Scan for the cell matching the given text and deliver its [X, Y] coordinate at center. 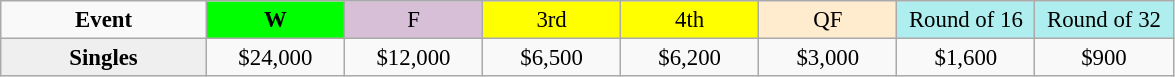
F [413, 20]
3rd [552, 20]
$1,600 [966, 58]
W [275, 20]
Round of 32 [1104, 20]
Round of 16 [966, 20]
$900 [1104, 58]
$24,000 [275, 58]
QF [828, 20]
$3,000 [828, 58]
4th [690, 20]
Event [104, 20]
$6,200 [690, 58]
Singles [104, 58]
$12,000 [413, 58]
$6,500 [552, 58]
